Pinpoint the cell where the given text exists, returning its [X, Y] midpoint coordinate. 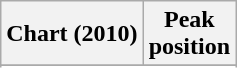
Chart (2010) [72, 34]
Peak position [189, 34]
